Search for the cell housing the specified text and yield its (x, y) center coordinate. 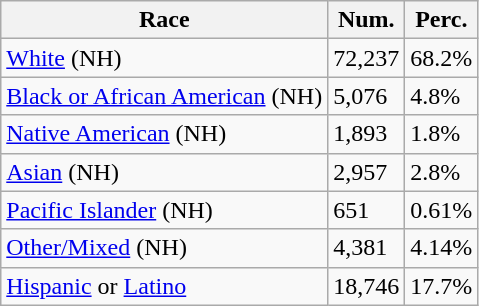
651 (366, 210)
Num. (366, 20)
Black or African American (NH) (164, 96)
Native American (NH) (164, 134)
1,893 (366, 134)
Pacific Islander (NH) (164, 210)
18,746 (366, 286)
Race (164, 20)
68.2% (442, 58)
Perc. (442, 20)
2.8% (442, 172)
17.7% (442, 286)
4.14% (442, 248)
4,381 (366, 248)
2,957 (366, 172)
Hispanic or Latino (164, 286)
5,076 (366, 96)
White (NH) (164, 58)
4.8% (442, 96)
0.61% (442, 210)
72,237 (366, 58)
Asian (NH) (164, 172)
1.8% (442, 134)
Other/Mixed (NH) (164, 248)
